Pinpoint the cell where the given text exists, returning its [X, Y] midpoint coordinate. 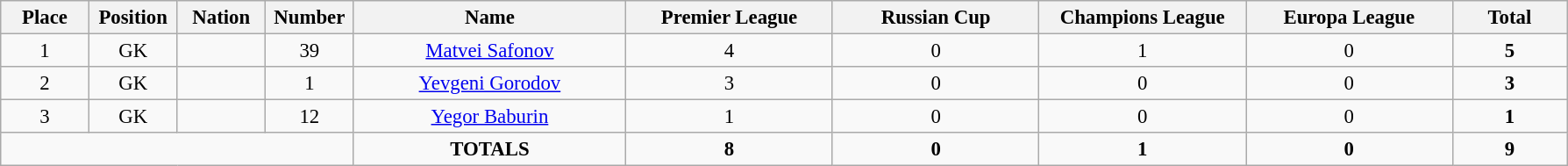
Nation [221, 18]
5 [1510, 51]
Name [489, 18]
4 [730, 51]
2 [46, 83]
Yevgeni Gorodov [489, 83]
Position [133, 18]
8 [730, 149]
Number [310, 18]
Yegor Baburin [489, 117]
12 [310, 117]
Place [46, 18]
39 [310, 51]
Champions League [1143, 18]
Matvei Safonov [489, 51]
Premier League [730, 18]
Russian Cup [936, 18]
TOTALS [489, 149]
Europa League [1349, 18]
Total [1510, 18]
9 [1510, 149]
